Find where the given text appears and provide that cell's center as [X, Y] coordinate. 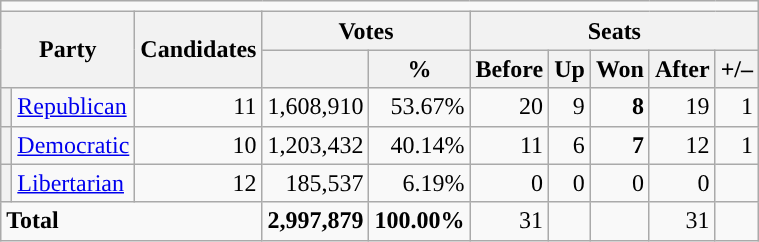
Total [132, 221]
1,203,432 [316, 145]
8 [620, 107]
185,537 [316, 183]
Party [68, 50]
Democratic [74, 145]
Won [620, 69]
6 [570, 145]
1,608,910 [316, 107]
19 [682, 107]
Up [570, 69]
Votes [366, 31]
After [682, 69]
+/– [736, 69]
Candidates [198, 50]
Libertarian [74, 183]
40.14% [420, 145]
Seats [614, 31]
20 [510, 107]
9 [570, 107]
6.19% [420, 183]
Republican [74, 107]
7 [620, 145]
100.00% [420, 221]
Before [510, 69]
% [420, 69]
10 [198, 145]
53.67% [420, 107]
2,997,879 [316, 221]
